For the text-containing cell, return its midpoint in [X, Y] coordinate format. 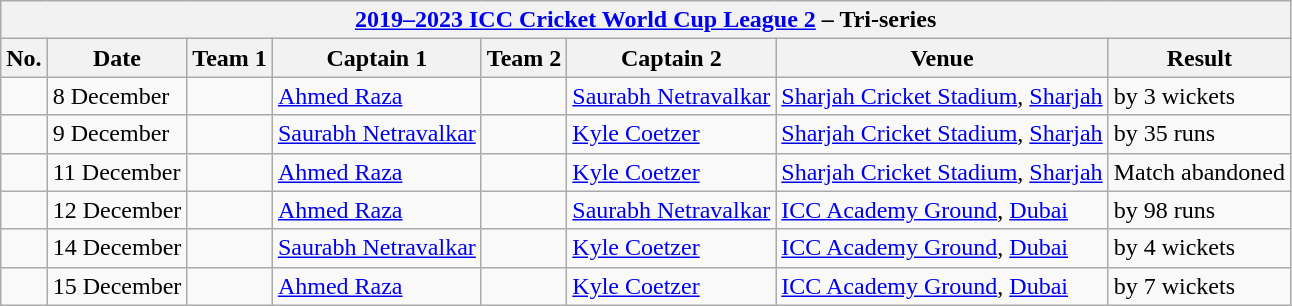
Date [117, 58]
14 December [117, 248]
15 December [117, 286]
9 December [117, 134]
by 3 wickets [1199, 96]
Result [1199, 58]
2019–2023 ICC Cricket World Cup League 2 – Tri-series [646, 20]
12 December [117, 210]
by 98 runs [1199, 210]
by 35 runs [1199, 134]
by 4 wickets [1199, 248]
Venue [942, 58]
Team 2 [524, 58]
Captain 1 [376, 58]
Team 1 [230, 58]
No. [24, 58]
Captain 2 [672, 58]
8 December [117, 96]
11 December [117, 172]
by 7 wickets [1199, 286]
Match abandoned [1199, 172]
